Pinpoint the cell where the given text exists, returning its (X, Y) midpoint coordinate. 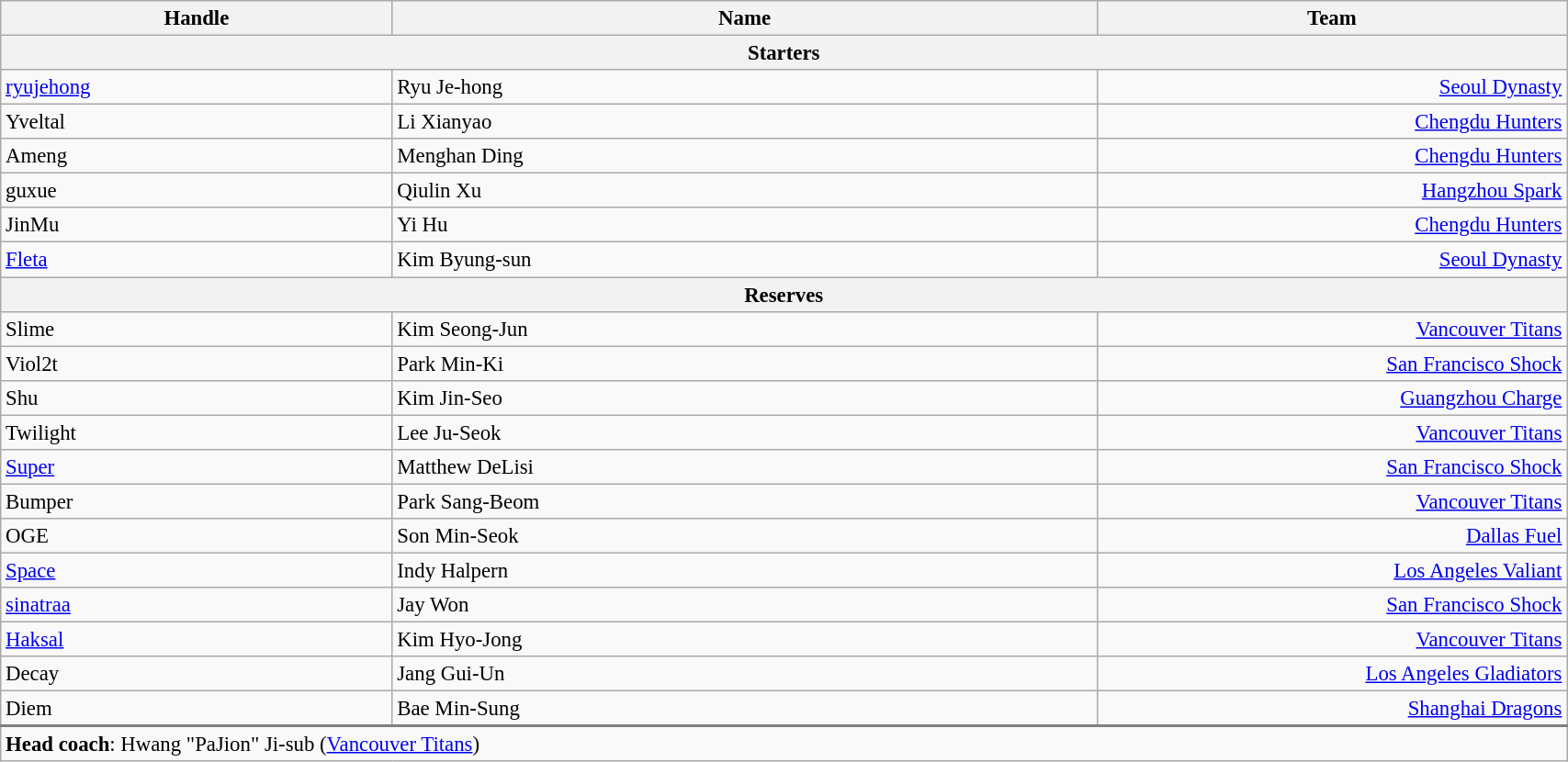
Jang Gui-Un (744, 674)
Kim Byung-sun (744, 260)
Haksal (197, 640)
Super (197, 467)
Diem (197, 709)
Handle (197, 18)
guxue (197, 191)
Viol2t (197, 364)
Kim Hyo-Jong (744, 640)
Los Angeles Valiant (1332, 570)
Dallas Fuel (1332, 536)
Reserves (784, 295)
Ameng (197, 156)
Fleta (197, 260)
Jay Won (744, 605)
Kim Jin-Seo (744, 398)
Hangzhou Spark (1332, 191)
Los Angeles Gladiators (1332, 674)
Twilight (197, 432)
Qiulin Xu (744, 191)
Kim Seong-Jun (744, 329)
OGE (197, 536)
sinatraa (197, 605)
Matthew DeLisi (744, 467)
Starters (784, 53)
Indy Halpern (744, 570)
JinMu (197, 225)
Menghan Ding (744, 156)
Lee Ju-Seok (744, 432)
Decay (197, 674)
Head coach: Hwang "PaJion" Ji-sub (Vancouver Titans) (784, 744)
Son Min-Seok (744, 536)
Slime (197, 329)
Guangzhou Charge (1332, 398)
Shu (197, 398)
Bae Min-Sung (744, 709)
Shanghai Dragons (1332, 709)
Bumper (197, 501)
Space (197, 570)
Park Sang-Beom (744, 501)
Yi Hu (744, 225)
Name (744, 18)
Team (1332, 18)
Ryu Je-hong (744, 87)
Park Min-Ki (744, 364)
Yveltal (197, 122)
Li Xianyao (744, 122)
ryujehong (197, 87)
